Provide the (X, Y) coordinate of the cell's center where the given text is located.  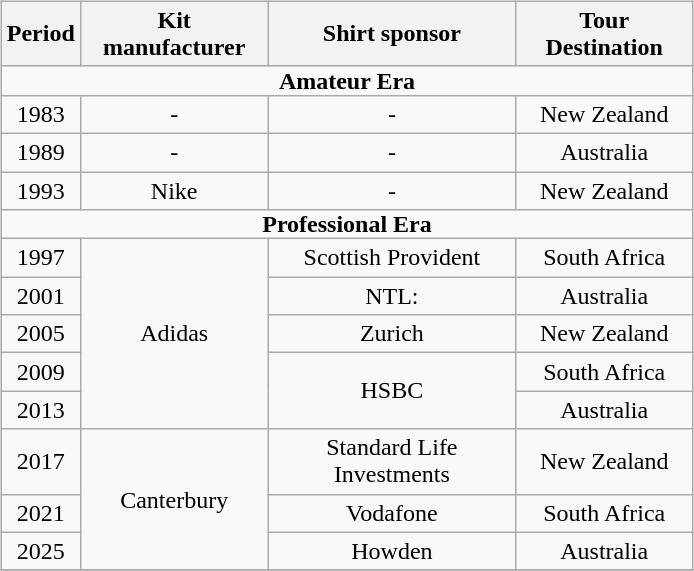
2013 (40, 410)
Amateur Era (347, 80)
1997 (40, 258)
Standard Life Investments (392, 462)
Nike (174, 191)
Professional Era (347, 224)
Kit manufacturer (174, 34)
NTL: (392, 296)
HSBC (392, 391)
Canterbury (174, 500)
2001 (40, 296)
1989 (40, 152)
2017 (40, 462)
Vodafone (392, 513)
Period (40, 34)
1983 (40, 114)
Scottish Provident (392, 258)
2021 (40, 513)
Howden (392, 551)
2025 (40, 551)
Shirt sponsor (392, 34)
Adidas (174, 334)
Tour Destination (604, 34)
2009 (40, 372)
1993 (40, 191)
2005 (40, 334)
Zurich (392, 334)
